Return (x, y) of the center of cell containing provided text 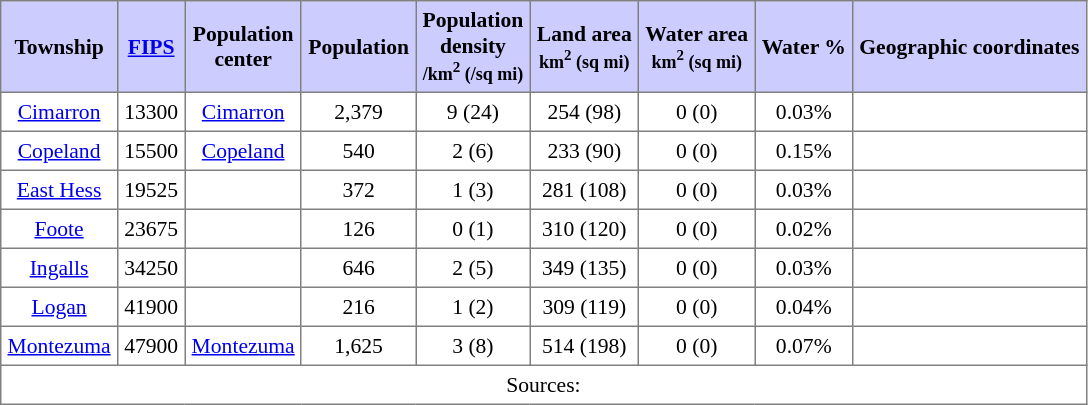
1 (3) (473, 190)
FIPS (150, 47)
Population (358, 47)
646 (358, 268)
0 (1) (473, 228)
Water % (804, 47)
47900 (150, 346)
13300 (150, 112)
Water areakm2 (sq mi) (697, 47)
0.07% (804, 346)
2 (5) (473, 268)
Populationcenter (244, 47)
233 (90) (584, 150)
310 (120) (584, 228)
East Hess (60, 190)
349 (135) (584, 268)
514 (198) (584, 346)
540 (358, 150)
Township (60, 47)
19525 (150, 190)
1 (2) (473, 306)
Populationdensity/km2 (/sq mi) (473, 47)
23675 (150, 228)
Land areakm2 (sq mi) (584, 47)
41900 (150, 306)
3 (8) (473, 346)
2,379 (358, 112)
Ingalls (60, 268)
0.15% (804, 150)
0.04% (804, 306)
254 (98) (584, 112)
0.02% (804, 228)
1,625 (358, 346)
Foote (60, 228)
Geographic coordinates (970, 47)
9 (24) (473, 112)
216 (358, 306)
126 (358, 228)
2 (6) (473, 150)
372 (358, 190)
15500 (150, 150)
Sources: (544, 384)
281 (108) (584, 190)
34250 (150, 268)
309 (119) (584, 306)
Logan (60, 306)
